Scan for the cell matching the given text and deliver its [X, Y] coordinate at center. 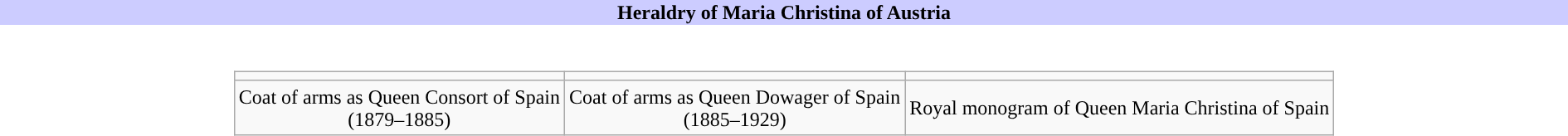
Heraldry of Maria Christina of Austria [784, 12]
Coat of arms as Queen Dowager of Spain(1885–1929) [735, 108]
Royal monogram of Queen Maria Christina of Spain [1120, 108]
Coat of arms as Queen Consort of Spain(1879–1885) [399, 108]
